Locate the cell with the specified text and output its (x, y) center coordinate. 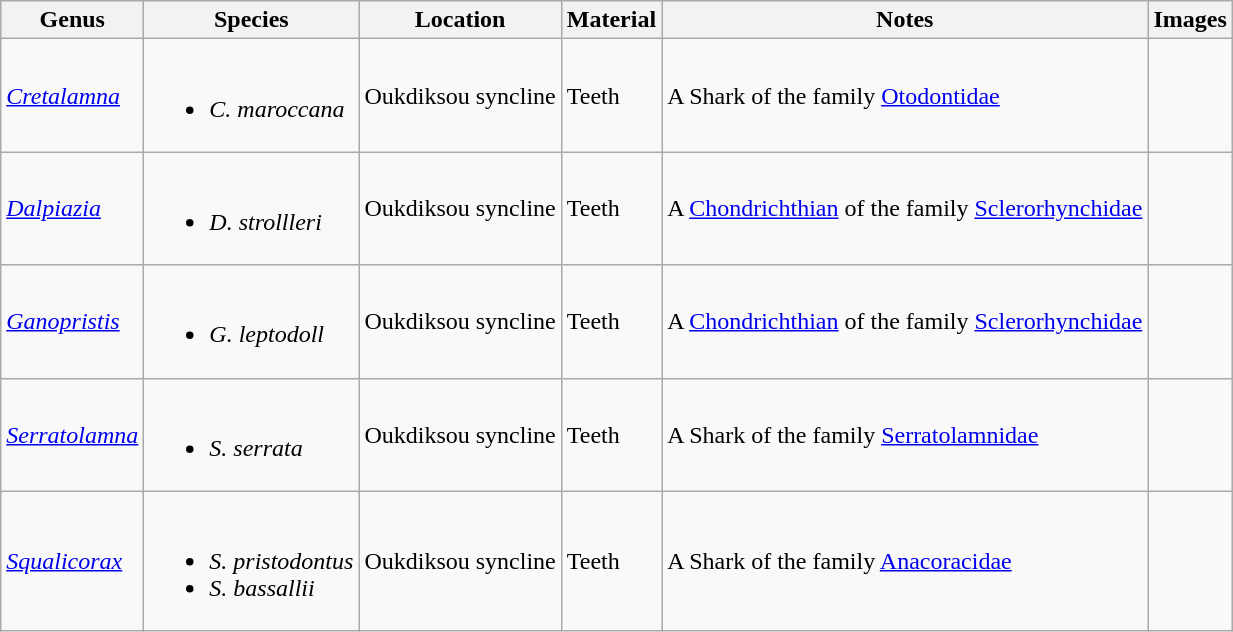
Images (1190, 20)
Serratolamna (72, 434)
Ganopristis (72, 322)
Dalpiazia (72, 208)
Cretalamna (72, 96)
Notes (905, 20)
Material (611, 20)
G. leptodoll (252, 322)
A Shark of the family Otodontidae (905, 96)
A Shark of the family Serratolamnidae (905, 434)
S. pristodontusS. bassallii (252, 561)
C. maroccana (252, 96)
Squalicorax (72, 561)
Genus (72, 20)
S. serrata (252, 434)
Species (252, 20)
A Shark of the family Anacoracidae (905, 561)
Location (460, 20)
D. strollleri (252, 208)
